From the cell containing the given text, extract its center point as [x, y] coordinate. 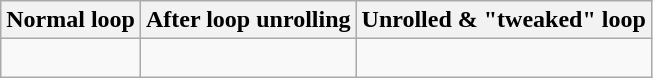
After loop unrolling [248, 20]
Normal loop [71, 20]
Unrolled & "tweaked" loop [504, 20]
